For the text-containing cell, return its midpoint in [X, Y] coordinate format. 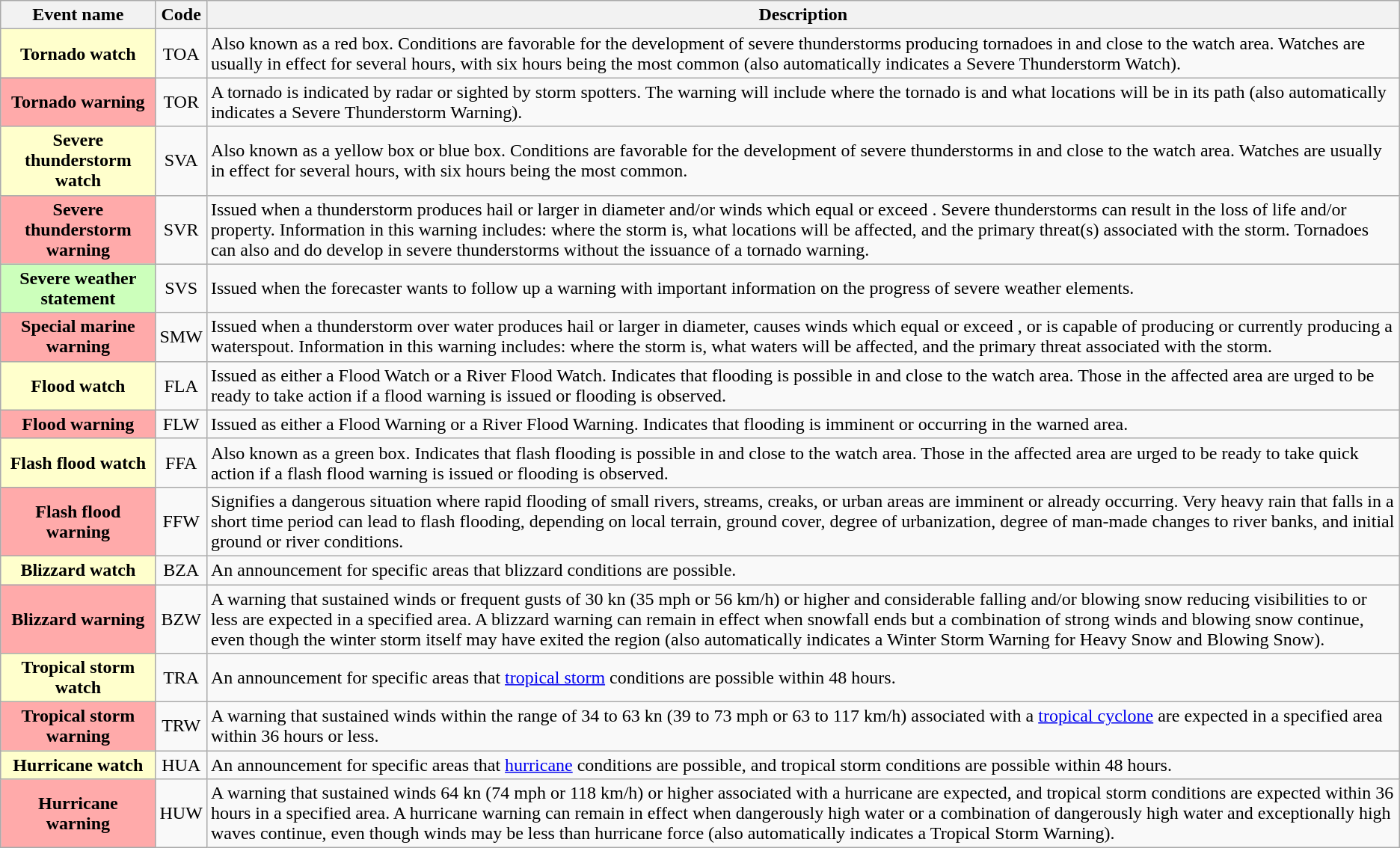
FFW [181, 521]
Description [803, 15]
Severe thunderstorm warning [78, 230]
Event name [78, 15]
BZW [181, 619]
Issued when the forecaster wants to follow up a warning with important information on the progress of severe weather elements. [803, 289]
SVS [181, 289]
Severe weather statement [78, 289]
Special marine warning [78, 337]
FFA [181, 462]
Severe thunderstorm watch [78, 161]
Hurricane watch [78, 765]
FLW [181, 424]
Tornado watch [78, 54]
TRA [181, 678]
Code [181, 15]
An announcement for specific areas that hurricane conditions are possible, and tropical storm conditions are possible within 48 hours. [803, 765]
FLA [181, 386]
Tropical storm watch [78, 678]
An announcement for specific areas that blizzard conditions are possible. [803, 570]
TOA [181, 54]
Flood watch [78, 386]
Tornado warning [78, 102]
HUW [181, 814]
Flash flood warning [78, 521]
HUA [181, 765]
SVR [181, 230]
Flood warning [78, 424]
Issued as either a Flood Warning or a River Flood Warning. Indicates that flooding is imminent or occurring in the warned area. [803, 424]
An announcement for specific areas that tropical storm conditions are possible within 48 hours. [803, 678]
Blizzard watch [78, 570]
Blizzard warning [78, 619]
Hurricane warning [78, 814]
Tropical storm warning [78, 727]
SVA [181, 161]
Flash flood watch [78, 462]
SMW [181, 337]
TOR [181, 102]
BZA [181, 570]
TRW [181, 727]
